Search for the cell housing the specified text and yield its (X, Y) center coordinate. 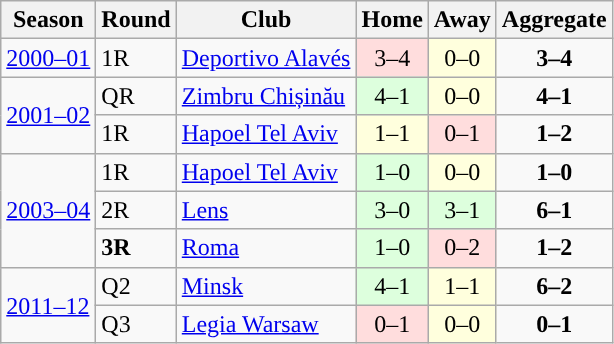
QR (136, 96)
2011–12 (48, 305)
3R (136, 248)
2001–02 (48, 115)
2003–04 (48, 210)
Round (136, 20)
Roma (266, 248)
Q2 (136, 286)
2R (136, 210)
Home (392, 20)
Club (266, 20)
Legia Warsaw (266, 324)
Deportivo Alavés (266, 58)
6–2 (554, 286)
3–0 (392, 210)
Minsk (266, 286)
Season (48, 20)
Q3 (136, 324)
2000–01 (48, 58)
Zimbru Chișinău (266, 96)
Lens (266, 210)
0–2 (462, 248)
Away (462, 20)
3–1 (462, 210)
6–1 (554, 210)
Aggregate (554, 20)
